Extract the [X, Y] coordinate from the center of the cell holding the provided text.  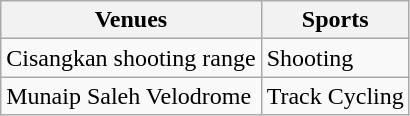
Munaip Saleh Velodrome [131, 96]
Track Cycling [335, 96]
Venues [131, 20]
Sports [335, 20]
Shooting [335, 58]
Cisangkan shooting range [131, 58]
